From the cell containing the given text, extract its center point as (x, y) coordinate. 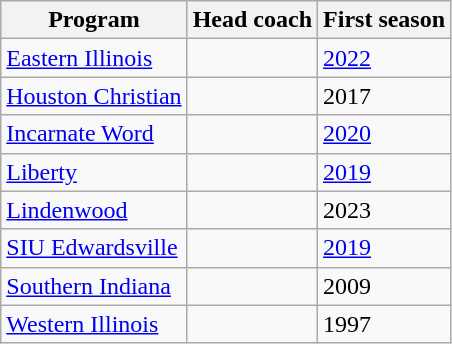
Head coach (252, 20)
2009 (384, 286)
First season (384, 20)
Lindenwood (94, 210)
Southern Indiana (94, 286)
Western Illinois (94, 324)
Liberty (94, 172)
2017 (384, 96)
2023 (384, 210)
1997 (384, 324)
2022 (384, 58)
Eastern Illinois (94, 58)
Incarnate Word (94, 134)
Houston Christian (94, 96)
Program (94, 20)
SIU Edwardsville (94, 248)
2020 (384, 134)
